Detect which cell encompasses the target text, then output its [x, y] center coordinate. 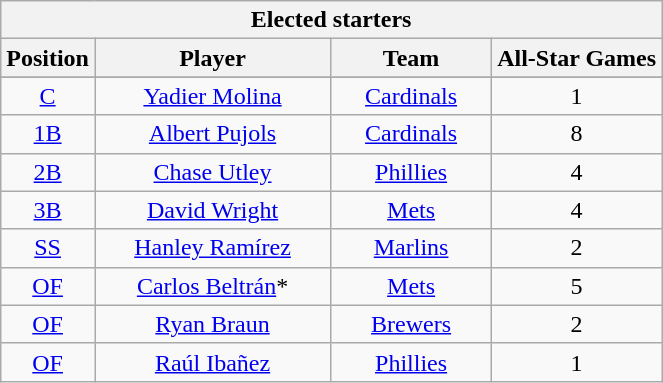
Player [212, 58]
Albert Pujols [212, 134]
David Wright [212, 210]
SS [48, 248]
2B [48, 172]
Raúl Ibañez [212, 362]
Marlins [412, 248]
C [48, 96]
Ryan Braun [212, 324]
Brewers [412, 324]
1B [48, 134]
Carlos Beltrán* [212, 286]
Yadier Molina [212, 96]
Hanley Ramírez [212, 248]
3B [48, 210]
Chase Utley [212, 172]
Elected starters [332, 20]
Team [412, 58]
8 [577, 134]
Position [48, 58]
All-Star Games [577, 58]
5 [577, 286]
